Determine the [X, Y] coordinate at the center of the cell enclosing the given text.  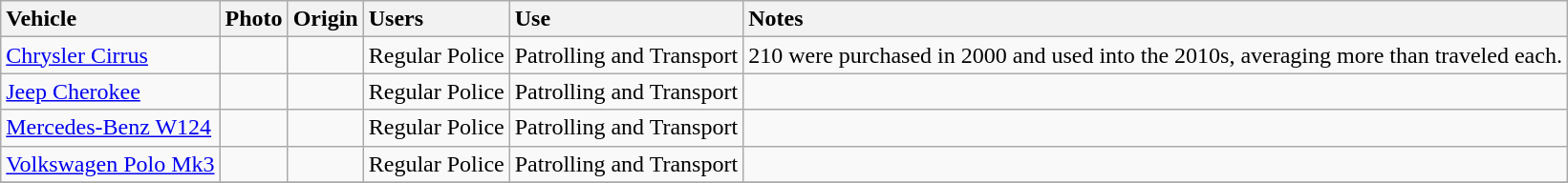
210 were purchased in 2000 and used into the 2010s, averaging more than traveled each. [1156, 55]
Users [436, 19]
Jeep Cherokee [111, 91]
Mercedes-Benz W124 [111, 128]
Vehicle [111, 19]
Use [626, 19]
Origin [325, 19]
Notes [1156, 19]
Chrysler Cirrus [111, 55]
Volkswagen Polo Mk3 [111, 164]
Photo [254, 19]
